Detect which cell encompasses the target text, then output its (X, Y) center coordinate. 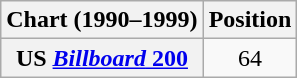
Position (250, 20)
US Billboard 200 (102, 58)
Chart (1990–1999) (102, 20)
64 (250, 58)
